Search for the cell housing the specified text and yield its [x, y] center coordinate. 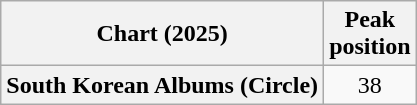
38 [370, 85]
Chart (2025) [162, 34]
Peakposition [370, 34]
South Korean Albums (Circle) [162, 85]
